Locate the cell with the specified text and output its (x, y) center coordinate. 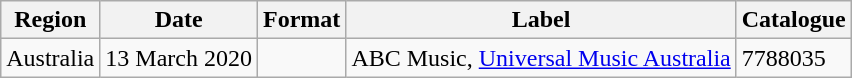
Date (179, 20)
Label (541, 20)
7788035 (794, 58)
Format (302, 20)
13 March 2020 (179, 58)
ABC Music, Universal Music Australia (541, 58)
Catalogue (794, 20)
Region (50, 20)
Australia (50, 58)
